From the cell containing the given text, extract its center point as [X, Y] coordinate. 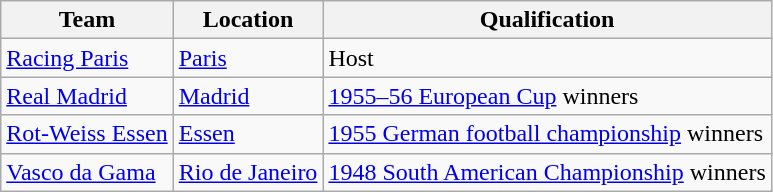
Paris [248, 58]
Madrid [248, 96]
Host [547, 58]
Team [87, 20]
1955–56 European Cup winners [547, 96]
Real Madrid [87, 96]
Location [248, 20]
Vasco da Gama [87, 172]
Essen [248, 134]
1955 German football championship winners [547, 134]
1948 South American Championship winners [547, 172]
Rio de Janeiro [248, 172]
Rot-Weiss Essen [87, 134]
Racing Paris [87, 58]
Qualification [547, 20]
